Return [x, y] of the center of cell containing provided text 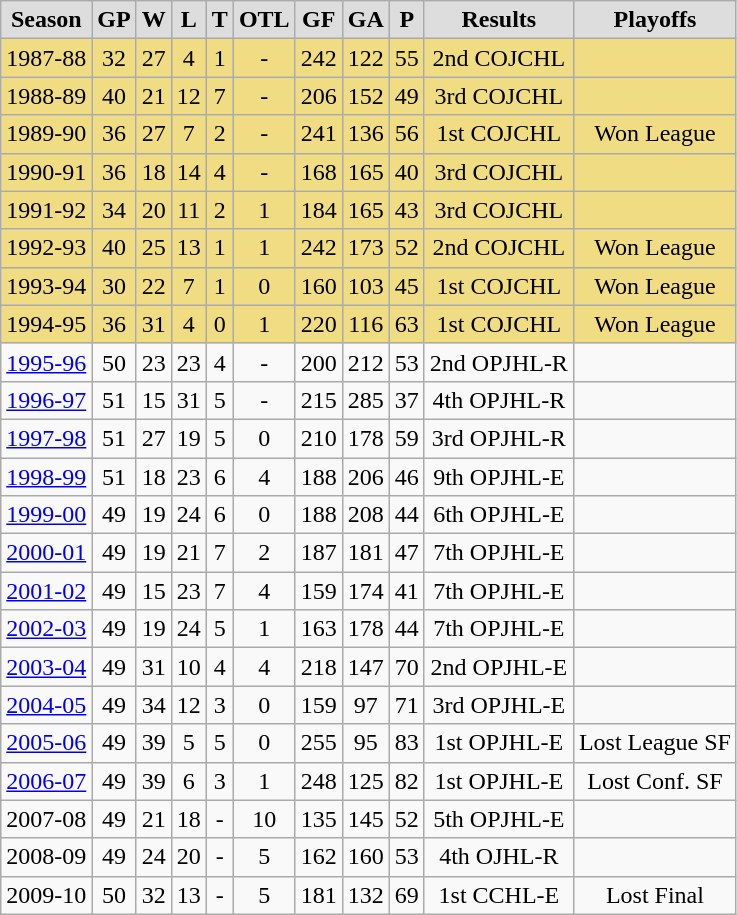
218 [318, 667]
30 [114, 286]
173 [366, 248]
59 [406, 438]
2008-09 [46, 857]
174 [366, 591]
241 [318, 134]
1993-94 [46, 286]
T [220, 20]
163 [318, 629]
2005-06 [46, 743]
1989-90 [46, 134]
46 [406, 477]
11 [188, 210]
1990-91 [46, 172]
W [154, 20]
41 [406, 591]
45 [406, 286]
2004-05 [46, 705]
2002-03 [46, 629]
135 [318, 819]
55 [406, 58]
1987-88 [46, 58]
3rd OPJHL-R [498, 438]
22 [154, 286]
4th OJHL-R [498, 857]
1991-92 [46, 210]
103 [366, 286]
2006-07 [46, 781]
285 [366, 400]
P [406, 20]
208 [366, 515]
200 [318, 362]
69 [406, 895]
70 [406, 667]
Lost League SF [654, 743]
187 [318, 553]
168 [318, 172]
63 [406, 324]
43 [406, 210]
1992-93 [46, 248]
2nd OPJHL-R [498, 362]
1998-99 [46, 477]
1st CCHL-E [498, 895]
9th OPJHL-E [498, 477]
47 [406, 553]
Season [46, 20]
1997-98 [46, 438]
3rd OPJHL-E [498, 705]
56 [406, 134]
Playoffs [654, 20]
2001-02 [46, 591]
14 [188, 172]
Results [498, 20]
4th OPJHL-R [498, 400]
220 [318, 324]
132 [366, 895]
116 [366, 324]
Lost Final [654, 895]
184 [318, 210]
37 [406, 400]
2009-10 [46, 895]
212 [366, 362]
5th OPJHL-E [498, 819]
97 [366, 705]
GF [318, 20]
2000-01 [46, 553]
145 [366, 819]
152 [366, 96]
2003-04 [46, 667]
125 [366, 781]
83 [406, 743]
GA [366, 20]
1995-96 [46, 362]
71 [406, 705]
6th OPJHL-E [498, 515]
2007-08 [46, 819]
162 [318, 857]
136 [366, 134]
GP [114, 20]
1988-89 [46, 96]
L [188, 20]
2nd OPJHL-E [498, 667]
OTL [264, 20]
248 [318, 781]
255 [318, 743]
122 [366, 58]
Lost Conf. SF [654, 781]
95 [366, 743]
210 [318, 438]
147 [366, 667]
82 [406, 781]
215 [318, 400]
1996-97 [46, 400]
25 [154, 248]
1999-00 [46, 515]
1994-95 [46, 324]
